Locate the cell with the specified text and output its [X, Y] center coordinate. 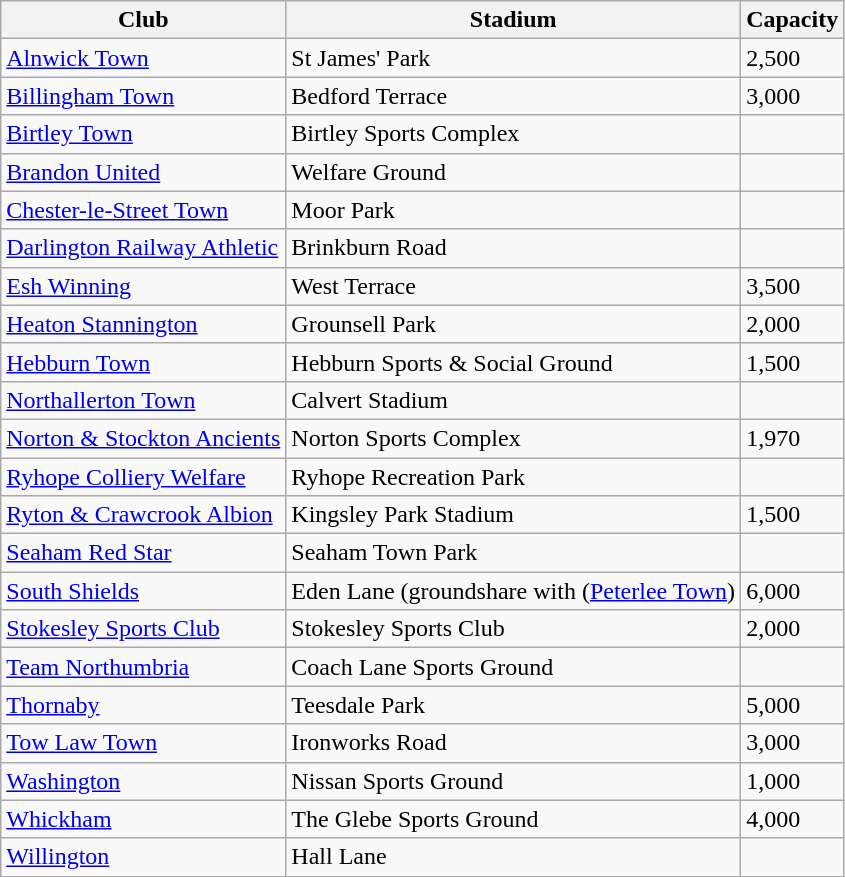
Chester-le-Street Town [144, 210]
Calvert Stadium [514, 400]
Willington [144, 857]
Brandon United [144, 172]
Hebburn Town [144, 362]
Nissan Sports Ground [514, 781]
Birtley Sports Complex [514, 134]
Thornaby [144, 705]
4,000 [792, 819]
Esh Winning [144, 286]
Whickham [144, 819]
Ryhope Colliery Welfare [144, 477]
Hebburn Sports & Social Ground [514, 362]
Coach Lane Sports Ground [514, 667]
St James' Park [514, 58]
Seaham Red Star [144, 553]
Hall Lane [514, 857]
Stadium [514, 20]
Capacity [792, 20]
Seaham Town Park [514, 553]
Ryton & Crawcrook Albion [144, 515]
South Shields [144, 591]
1,000 [792, 781]
West Terrace [514, 286]
5,000 [792, 705]
Moor Park [514, 210]
Norton & Stockton Ancients [144, 438]
Heaton Stannington [144, 324]
Kingsley Park Stadium [514, 515]
Norton Sports Complex [514, 438]
Team Northumbria [144, 667]
Teesdale Park [514, 705]
Washington [144, 781]
6,000 [792, 591]
Northallerton Town [144, 400]
Ironworks Road [514, 743]
3,500 [792, 286]
Eden Lane (groundshare with (Peterlee Town) [514, 591]
The Glebe Sports Ground [514, 819]
Club [144, 20]
Alnwick Town [144, 58]
Ryhope Recreation Park [514, 477]
Tow Law Town [144, 743]
Darlington Railway Athletic [144, 248]
Grounsell Park [514, 324]
Birtley Town [144, 134]
1,970 [792, 438]
2,500 [792, 58]
Brinkburn Road [514, 248]
Billingham Town [144, 96]
Welfare Ground [514, 172]
Bedford Terrace [514, 96]
